From the cell containing the given text, extract its center point as (x, y) coordinate. 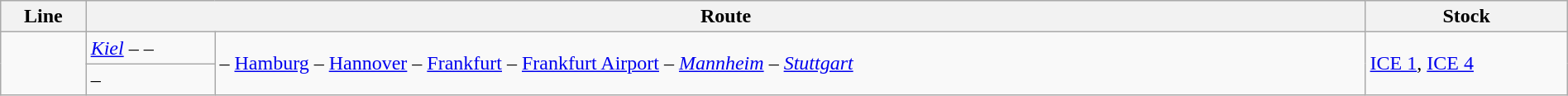
Stock (1466, 17)
Line (43, 17)
– (151, 79)
ICE 1, ICE 4 (1466, 64)
Kiel – – (151, 48)
– Hamburg – Hannover – Frankfurt – Frankfurt Airport – Mannheim – Stuttgart (791, 64)
Route (726, 17)
